Identify which cell holds the provided text, then report its (x, y) central coordinate. 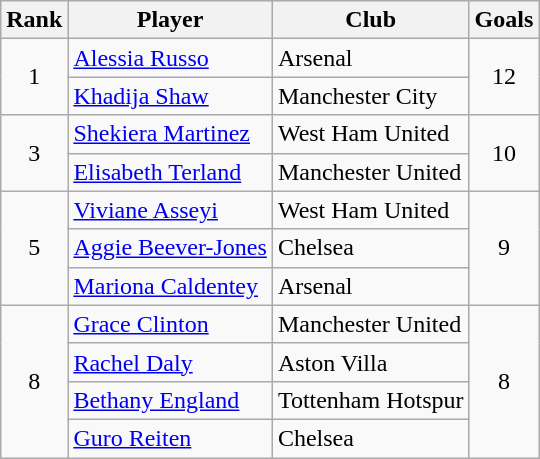
Aston Villa (370, 362)
Alessia Russo (170, 58)
5 (34, 248)
Guro Reiten (170, 438)
Viviane Asseyi (170, 210)
Grace Clinton (170, 324)
3 (34, 153)
Tottenham Hotspur (370, 400)
Elisabeth Terland (170, 172)
Player (170, 20)
Mariona Caldentey (170, 286)
Khadija Shaw (170, 96)
Shekiera Martinez (170, 134)
Manchester City (370, 96)
10 (504, 153)
Aggie Beever-Jones (170, 248)
Rachel Daly (170, 362)
Bethany England (170, 400)
12 (504, 77)
Rank (34, 20)
9 (504, 248)
1 (34, 77)
Club (370, 20)
Goals (504, 20)
